Find where the given text appears and provide that cell's center as [X, Y] coordinate. 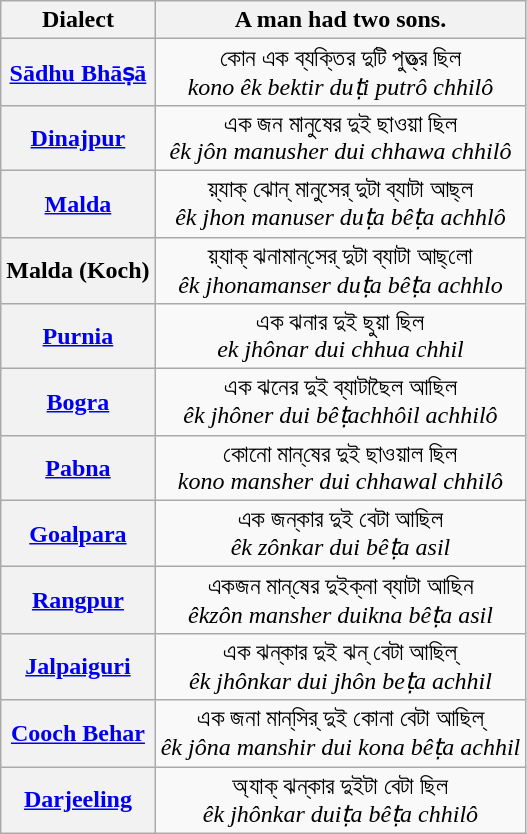
Malda (Koch) [78, 270]
Darjeeling [78, 800]
Pabna [78, 468]
য়্যাক্ ঝনামান্‌সের্ দুটা ব্যাটা আছ্‌লোêk jhonamanser duṭa bêṭa achhlo [340, 270]
Malda [78, 204]
এক জনা মান্‌সির্ দুই কোনা বেটা আছিল্êk jôna manshir dui kona bêṭa achhil [340, 734]
এক ঝনার দুই ছুয়া ছিলek jhônar dui chhua chhil [340, 336]
এক জন্‌কার দুই বেটা আছিলêk zônkar dui bêṭa asil [340, 534]
Dialect [78, 20]
Bogra [78, 402]
Jalpaiguri [78, 666]
Dinajpur [78, 138]
কোন এক ব্যক্তির দুটি পুত্ত্র ছিলkono êk bektir duṭi putrô chhilô [340, 72]
এক ঝনের দুই ব্যাটাছৈল আছিলêk jhôner dui bêṭachhôil achhilô [340, 402]
এক জন মানুষের দুই ছাওয়া ছিলêk jôn manusher dui chhawa chhilô [340, 138]
Rangpur [78, 600]
Sādhu Bhāṣā [78, 72]
A man had two sons. [340, 20]
Goalpara [78, 534]
এক ঝন্‌কার দুই ঝন্ বেটা আছিল্êk jhônkar dui jhôn beṭa achhil [340, 666]
একজন মান্‌ষের দুইক্‌না ব্যাটা আছিনêkzôn mansher duikna bêṭa asil [340, 600]
কোনো মান্‌ষের দুই ছাওয়াল ছিলkono mansher dui chhawal chhilô [340, 468]
Purnia [78, 336]
অ্যাক্ ঝন্‌কার দুইটা বেটা ছিলêk jhônkar duiṭa bêṭa chhilô [340, 800]
য়্যাক্ ঝোন্ মানুসের্ দুটা ব্যাটা আছ্‌লêk jhon manuser duṭa bêṭa achhlô [340, 204]
Cooch Behar [78, 734]
